Provide the [x, y] coordinate of the cell's center where the given text is located.  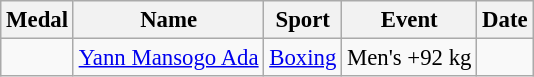
Name [168, 20]
Medal [38, 20]
Men's +92 kg [410, 58]
Event [410, 20]
Boxing [303, 58]
Sport [303, 20]
Date [505, 20]
Yann Mansogo Ada [168, 58]
